Extract the [x, y] coordinate from the center of the cell holding the provided text.  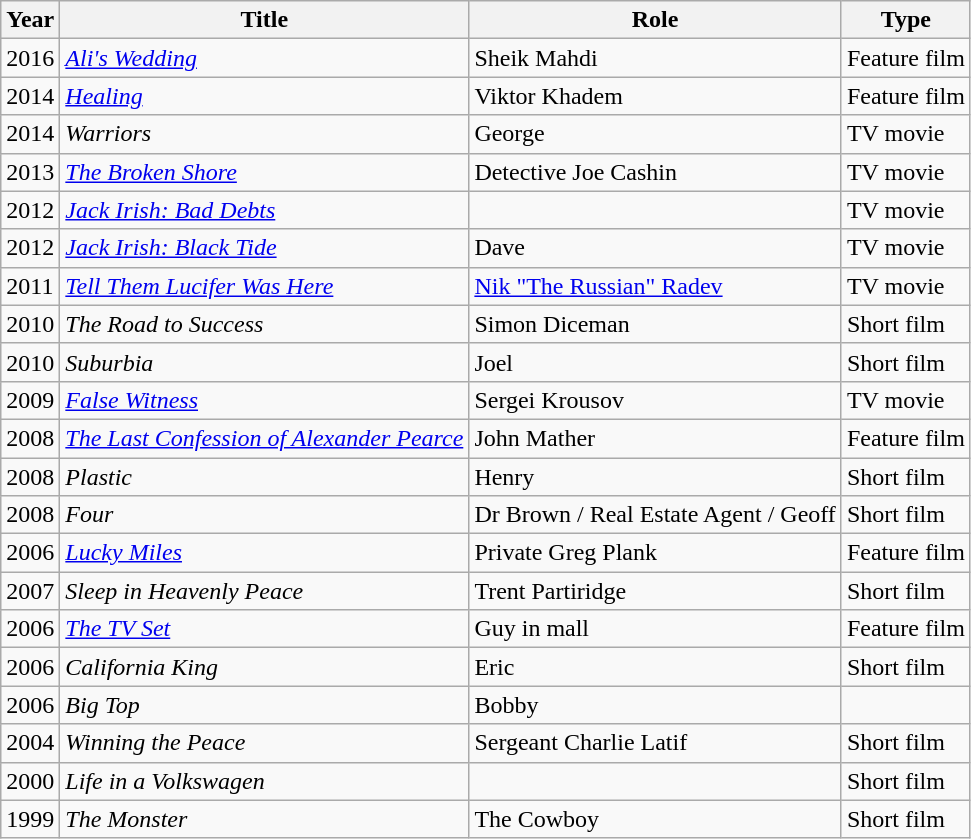
2011 [30, 286]
Four [264, 515]
2004 [30, 743]
2000 [30, 781]
Sheik Mahdi [656, 58]
Plastic [264, 477]
George [656, 134]
Sergei Krousov [656, 400]
Life in a Volkswagen [264, 781]
Ali's Wedding [264, 58]
Healing [264, 96]
False Witness [264, 400]
John Mather [656, 438]
The Broken Shore [264, 172]
Jack Irish: Bad Debts [264, 210]
Tell Them Lucifer Was Here [264, 286]
The Road to Success [264, 324]
Bobby [656, 705]
The Cowboy [656, 819]
Role [656, 20]
Henry [656, 477]
Simon Diceman [656, 324]
The Last Confession of Alexander Pearce [264, 438]
Winning the Peace [264, 743]
Detective Joe Cashin [656, 172]
Year [30, 20]
Joel [656, 362]
Title [264, 20]
Warriors [264, 134]
Dr Brown / Real Estate Agent / Geoff [656, 515]
Trent Partiridge [656, 591]
1999 [30, 819]
Suburbia [264, 362]
Viktor Khadem [656, 96]
California King [264, 667]
Jack Irish: Black Tide [264, 248]
The Monster [264, 819]
2016 [30, 58]
Guy in mall [656, 629]
2009 [30, 400]
The TV Set [264, 629]
Nik "The Russian" Radev [656, 286]
Sergeant Charlie Latif [656, 743]
2013 [30, 172]
Eric [656, 667]
Private Greg Plank [656, 553]
Sleep in Heavenly Peace [264, 591]
Dave [656, 248]
2007 [30, 591]
Type [906, 20]
Big Top [264, 705]
Lucky Miles [264, 553]
